Scan for the cell matching the given text and deliver its [x, y] coordinate at center. 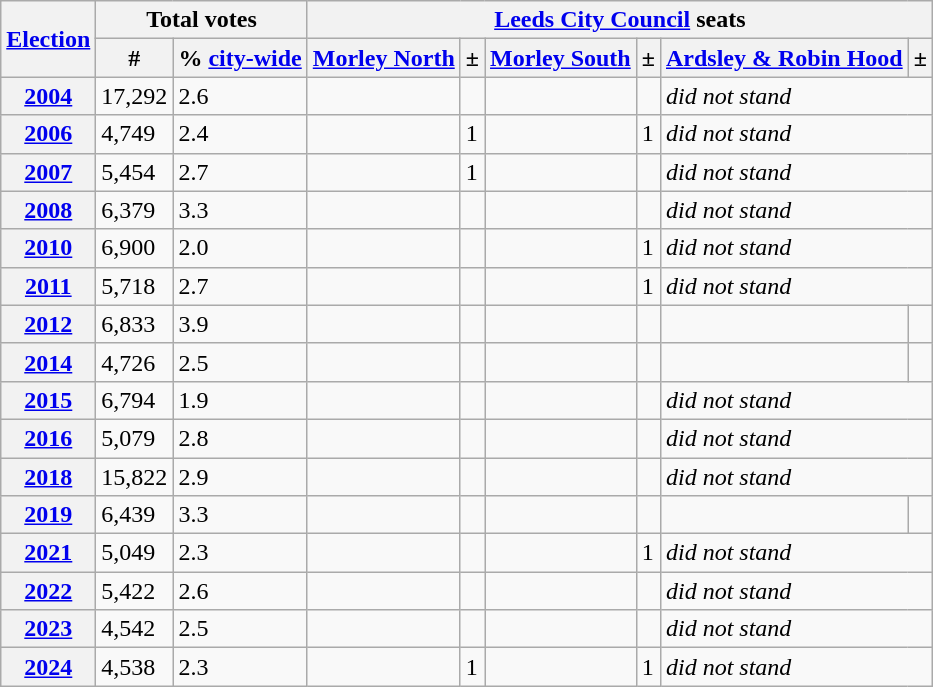
6,439 [134, 515]
4,542 [134, 629]
2022 [48, 591]
% city-wide [240, 58]
4,538 [134, 667]
5,079 [134, 438]
Ardsley & Robin Hood [784, 58]
2006 [48, 134]
2004 [48, 96]
2.8 [240, 438]
2007 [48, 172]
6,833 [134, 324]
15,822 [134, 477]
2016 [48, 438]
Morley South [560, 58]
Election [48, 39]
6,900 [134, 248]
Leeds City Council seats [620, 20]
17,292 [134, 96]
Total votes [202, 20]
1.9 [240, 400]
2024 [48, 667]
2.0 [240, 248]
# [134, 58]
2018 [48, 477]
5,049 [134, 553]
2011 [48, 286]
3.9 [240, 324]
6,794 [134, 400]
2021 [48, 553]
5,454 [134, 172]
2.4 [240, 134]
4,749 [134, 134]
5,422 [134, 591]
2.9 [240, 477]
4,726 [134, 362]
2012 [48, 324]
2019 [48, 515]
2015 [48, 400]
2010 [48, 248]
Morley North [384, 58]
2023 [48, 629]
5,718 [134, 286]
2014 [48, 362]
6,379 [134, 210]
2008 [48, 210]
